Scan for the cell matching the given text and deliver its [x, y] coordinate at center. 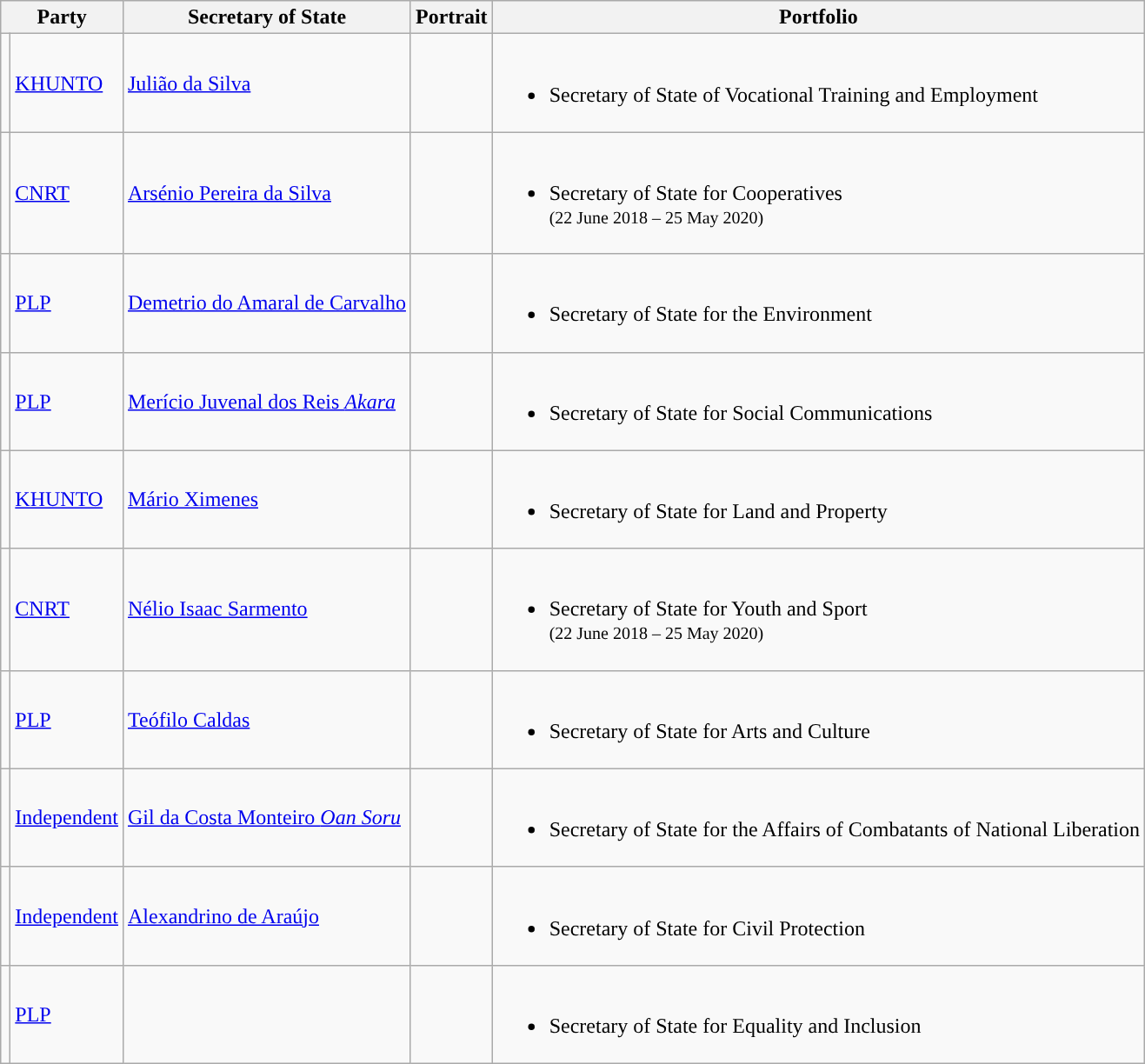
Secretary of State for Youth and Sport(22 June 2018 – 25 May 2020) [818, 609]
Secretary of State for Land and Property [818, 499]
Portrait [451, 17]
Merício Juvenal dos Reis Akara [266, 402]
Secretary of State for Arts and Culture [818, 720]
Party [63, 17]
Demetrio do Amaral de Carvalho [266, 303]
Gil da Costa Monteiro Oan Soru [266, 817]
Nélio Isaac Sarmento [266, 609]
Secretary of State for Cooperatives(22 June 2018 – 25 May 2020) [818, 193]
Secretary of State for Social Communications [818, 402]
Secretary of State for the Environment [818, 303]
Arsénio Pereira da Silva [266, 193]
Secretary of State for Equality and Inclusion [818, 1014]
Secretary of State of Vocational Training and Employment [818, 83]
Mário Ximenes [266, 499]
Teófilo Caldas [266, 720]
Secretary of State for Civil Protection [818, 916]
Julião da Silva [266, 83]
Secretary of State for the Affairs of Combatants of National Liberation [818, 817]
Portfolio [818, 17]
Alexandrino de Araújo [266, 916]
Secretary of State [266, 17]
